Determine the (x, y) coordinate at the center of the cell enclosing the given text.  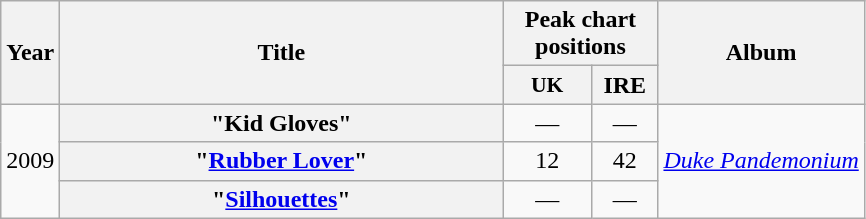
IRE (625, 85)
Album (761, 52)
"Silhouettes" (282, 199)
Title (282, 52)
42 (625, 161)
2009 (30, 161)
12 (548, 161)
Year (30, 52)
"Rubber Lover" (282, 161)
Peak chart positions (580, 34)
Duke Pandemonium (761, 161)
UK (548, 85)
"Kid Gloves" (282, 123)
